Return (x, y) of the center of cell containing provided text 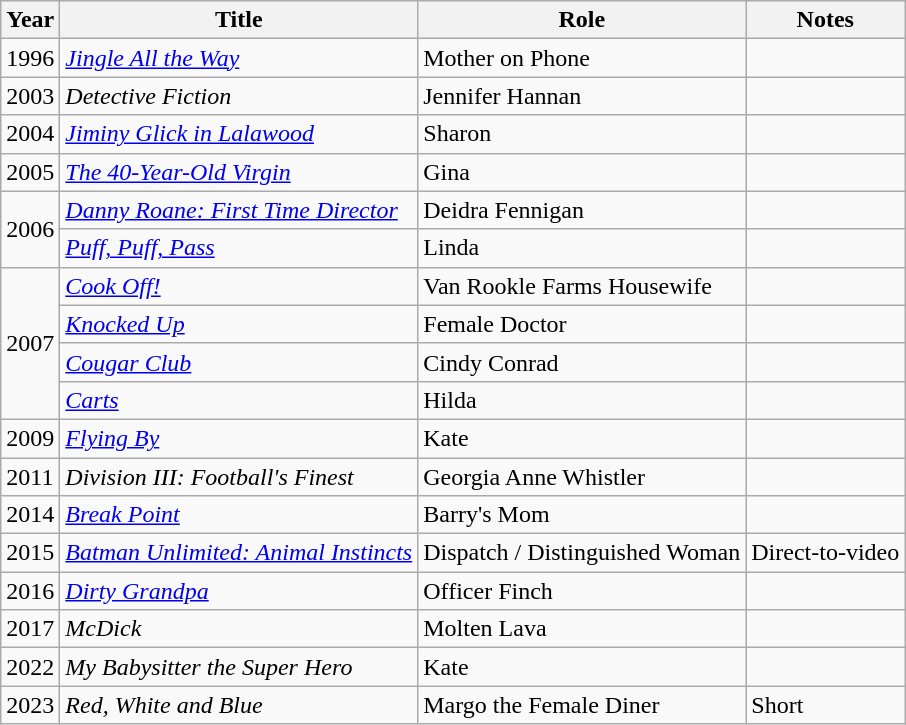
2022 (30, 667)
Red, White and Blue (239, 705)
Dispatch / Distinguished Woman (582, 553)
Title (239, 20)
Detective Fiction (239, 96)
Molten Lava (582, 629)
Margo the Female Diner (582, 705)
2015 (30, 553)
Van Rookle Farms Housewife (582, 286)
2023 (30, 705)
Flying By (239, 438)
McDick (239, 629)
Year (30, 20)
Break Point (239, 515)
2016 (30, 591)
2011 (30, 477)
Cindy Conrad (582, 362)
Batman Unlimited: Animal Instincts (239, 553)
Role (582, 20)
Sharon (582, 134)
Cougar Club (239, 362)
Deidra Fennigan (582, 210)
Cook Off! (239, 286)
2006 (30, 229)
Female Doctor (582, 324)
2003 (30, 96)
2009 (30, 438)
Jennifer Hannan (582, 96)
Puff, Puff, Pass (239, 248)
2007 (30, 343)
Mother on Phone (582, 58)
My Babysitter the Super Hero (239, 667)
1996 (30, 58)
2014 (30, 515)
Dirty Grandpa (239, 591)
Carts (239, 400)
2017 (30, 629)
2005 (30, 172)
Officer Finch (582, 591)
Notes (826, 20)
Jingle All the Way (239, 58)
Gina (582, 172)
Division III: Football's Finest (239, 477)
Jiminy Glick in Lalawood (239, 134)
Hilda (582, 400)
2004 (30, 134)
Danny Roane: First Time Director (239, 210)
Barry's Mom (582, 515)
The 40-Year-Old Virgin (239, 172)
Short (826, 705)
Knocked Up (239, 324)
Linda (582, 248)
Direct-to-video (826, 553)
Georgia Anne Whistler (582, 477)
